Extract the [X, Y] coordinate from the center of the cell holding the provided text.  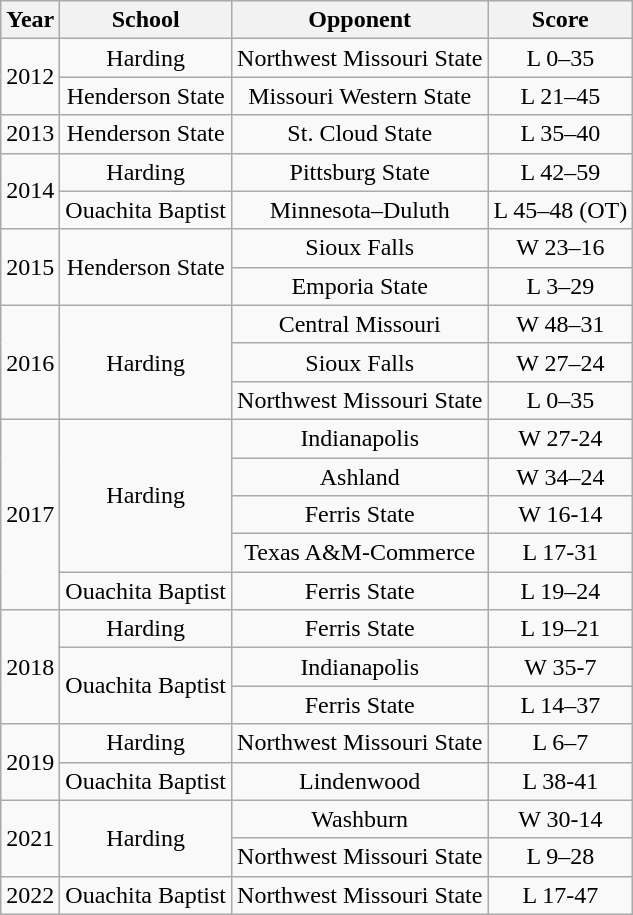
Central Missouri [360, 324]
2014 [30, 191]
2016 [30, 362]
L 38-41 [560, 781]
L 21–45 [560, 96]
W 23–16 [560, 248]
W 27-24 [560, 438]
L 19–24 [560, 591]
L 45–48 (OT) [560, 210]
L 9–28 [560, 857]
2019 [30, 762]
2022 [30, 895]
Pittsburg State [360, 172]
L 3–29 [560, 286]
W 48–31 [560, 324]
2012 [30, 77]
W 30-14 [560, 819]
L 14–37 [560, 705]
L 42–59 [560, 172]
W 27–24 [560, 362]
W 34–24 [560, 477]
2013 [30, 134]
W 35-7 [560, 667]
2015 [30, 267]
St. Cloud State [360, 134]
Score [560, 20]
L 35–40 [560, 134]
Emporia State [360, 286]
2017 [30, 514]
Ashland [360, 477]
Year [30, 20]
L 17-31 [560, 553]
Lindenwood [360, 781]
L 17-47 [560, 895]
Minnesota–Duluth [360, 210]
2018 [30, 667]
2021 [30, 838]
School [146, 20]
L 19–21 [560, 629]
L 6–7 [560, 743]
Texas A&M-Commerce [360, 553]
Washburn [360, 819]
Opponent [360, 20]
Missouri Western State [360, 96]
W 16-14 [560, 515]
